Scan for the cell matching the given text and deliver its (x, y) coordinate at center. 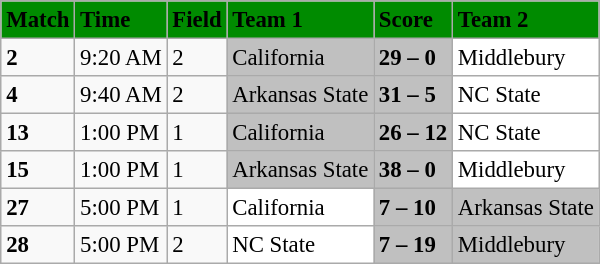
27 (38, 208)
7 – 19 (414, 245)
Score (414, 20)
26 – 12 (414, 133)
4 (38, 95)
9:40 AM (121, 95)
13 (38, 133)
Team 2 (526, 20)
28 (38, 245)
Field (197, 20)
29 – 0 (414, 57)
15 (38, 170)
38 – 0 (414, 170)
31 – 5 (414, 95)
9:20 AM (121, 57)
Match (38, 20)
Team 1 (300, 20)
Time (121, 20)
7 – 10 (414, 208)
